Pinpoint the cell where the given text exists, returning its [X, Y] midpoint coordinate. 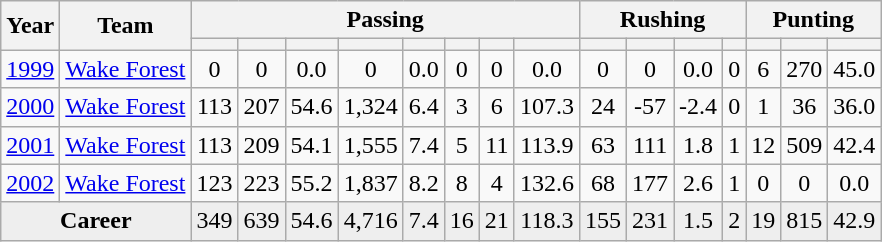
349 [214, 221]
1999 [30, 69]
118.3 [546, 221]
207 [262, 107]
55.2 [312, 183]
68 [602, 183]
2000 [30, 107]
Career [96, 221]
42.4 [854, 145]
639 [262, 221]
45.0 [854, 69]
54.1 [312, 145]
8.2 [424, 183]
1,555 [370, 145]
Year [30, 26]
815 [804, 221]
Team [126, 26]
3 [462, 107]
107.3 [546, 107]
209 [262, 145]
270 [804, 69]
11 [496, 145]
36.0 [854, 107]
6.4 [424, 107]
36 [804, 107]
4,716 [370, 221]
24 [602, 107]
123 [214, 183]
12 [764, 145]
19 [764, 221]
21 [496, 221]
-2.4 [698, 107]
223 [262, 183]
509 [804, 145]
2001 [30, 145]
177 [650, 183]
2 [734, 221]
1,837 [370, 183]
63 [602, 145]
4 [496, 183]
42.9 [854, 221]
16 [462, 221]
2.6 [698, 183]
1,324 [370, 107]
5 [462, 145]
113.9 [546, 145]
111 [650, 145]
231 [650, 221]
8 [462, 183]
-57 [650, 107]
Rushing [662, 20]
Passing [385, 20]
155 [602, 221]
2002 [30, 183]
Punting [814, 20]
1.8 [698, 145]
1.5 [698, 221]
132.6 [546, 183]
